Identify which cell holds the provided text, then report its [x, y] central coordinate. 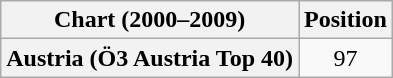
Austria (Ö3 Austria Top 40) [150, 58]
97 [346, 58]
Position [346, 20]
Chart (2000–2009) [150, 20]
